Return (X, Y) of the center of cell containing provided text 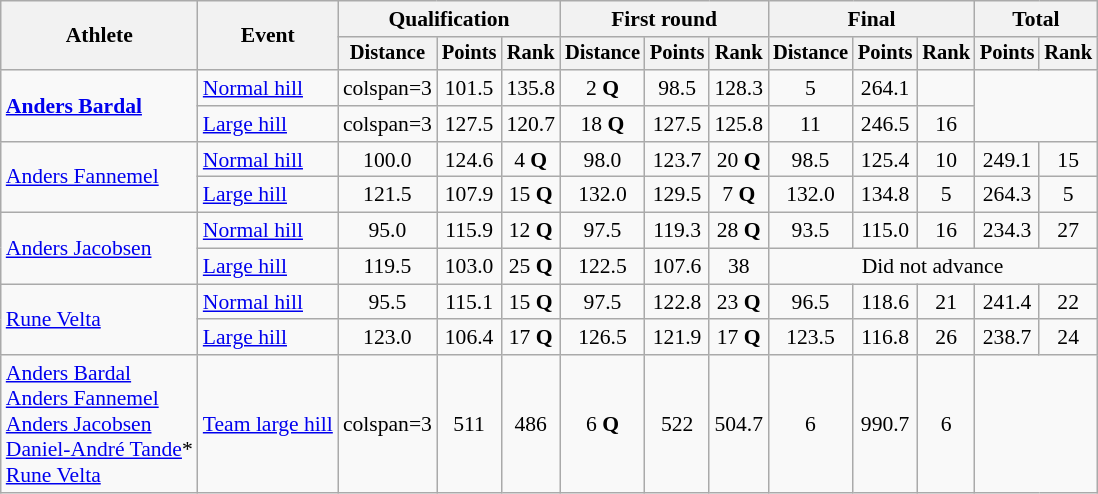
Anders BardalAnders FannemelAnders JacobsenDaniel-André Tande*Rune Velta (100, 424)
Athlete (100, 36)
122.5 (602, 267)
10 (946, 160)
123.7 (677, 160)
123.0 (388, 338)
115.9 (469, 231)
38 (738, 267)
238.7 (1007, 338)
103.0 (469, 267)
Did not advance (932, 267)
4 Q (530, 160)
Qualification (449, 19)
129.5 (677, 195)
246.5 (885, 124)
119.5 (388, 267)
Team large hill (268, 424)
15 (1068, 160)
101.5 (469, 88)
6 Q (602, 424)
First round (664, 19)
234.3 (1007, 231)
12 Q (530, 231)
128.3 (738, 88)
18 Q (602, 124)
27 (1068, 231)
522 (677, 424)
96.5 (810, 302)
93.5 (810, 231)
119.3 (677, 231)
120.7 (530, 124)
23 Q (738, 302)
Total (1036, 19)
25 Q (530, 267)
11 (810, 124)
100.0 (388, 160)
Anders Jacobsen (100, 248)
264.3 (1007, 195)
124.6 (469, 160)
116.8 (885, 338)
28 Q (738, 231)
121.5 (388, 195)
504.7 (738, 424)
95.5 (388, 302)
121.9 (677, 338)
990.7 (885, 424)
98.0 (602, 160)
7 Q (738, 195)
24 (1068, 338)
Anders Bardal (100, 106)
486 (530, 424)
21 (946, 302)
134.8 (885, 195)
Rune Velta (100, 320)
264.1 (885, 88)
115.1 (469, 302)
125.4 (885, 160)
107.6 (677, 267)
126.5 (602, 338)
Event (268, 36)
511 (469, 424)
106.4 (469, 338)
Anders Fannemel (100, 178)
107.9 (469, 195)
22 (1068, 302)
26 (946, 338)
123.5 (810, 338)
249.1 (1007, 160)
122.8 (677, 302)
125.8 (738, 124)
20 Q (738, 160)
241.4 (1007, 302)
95.0 (388, 231)
135.8 (530, 88)
Final (872, 19)
118.6 (885, 302)
115.0 (885, 231)
2 Q (602, 88)
